From the cell containing the given text, extract its center point as (x, y) coordinate. 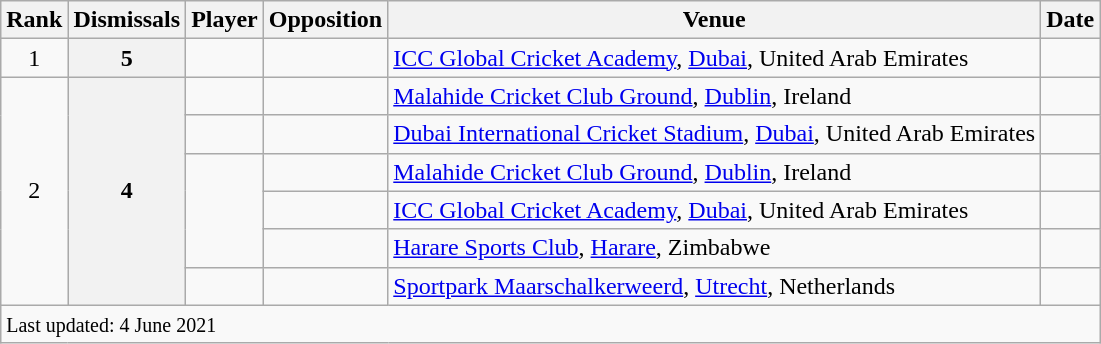
Rank (34, 20)
Harare Sports Club, Harare, Zimbabwe (714, 248)
Sportpark Maarschalkerweerd, Utrecht, Netherlands (714, 286)
Venue (714, 20)
Date (1070, 20)
Opposition (325, 20)
2 (34, 191)
5 (127, 58)
Player (225, 20)
Dubai International Cricket Stadium, Dubai, United Arab Emirates (714, 134)
1 (34, 58)
4 (127, 191)
Last updated: 4 June 2021 (550, 324)
Dismissals (127, 20)
